From the cell containing the given text, extract its center point as [x, y] coordinate. 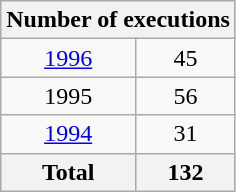
1995 [68, 96]
Total [68, 172]
45 [186, 58]
31 [186, 134]
1996 [68, 58]
1994 [68, 134]
Number of executions [118, 20]
56 [186, 96]
132 [186, 172]
